Search for the cell housing the specified text and yield its (X, Y) center coordinate. 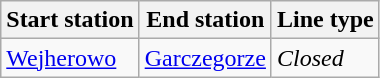
End station (205, 20)
Wejherowo (70, 58)
Line type (325, 20)
Garczegorze (205, 58)
Start station (70, 20)
Closed (325, 58)
